Provide the (x, y) coordinate of the cell's center where the given text is located.  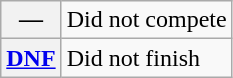
Did not finish (146, 58)
Did not compete (146, 20)
DNF (31, 58)
— (31, 20)
